From the cell containing the given text, extract its center point as [X, Y] coordinate. 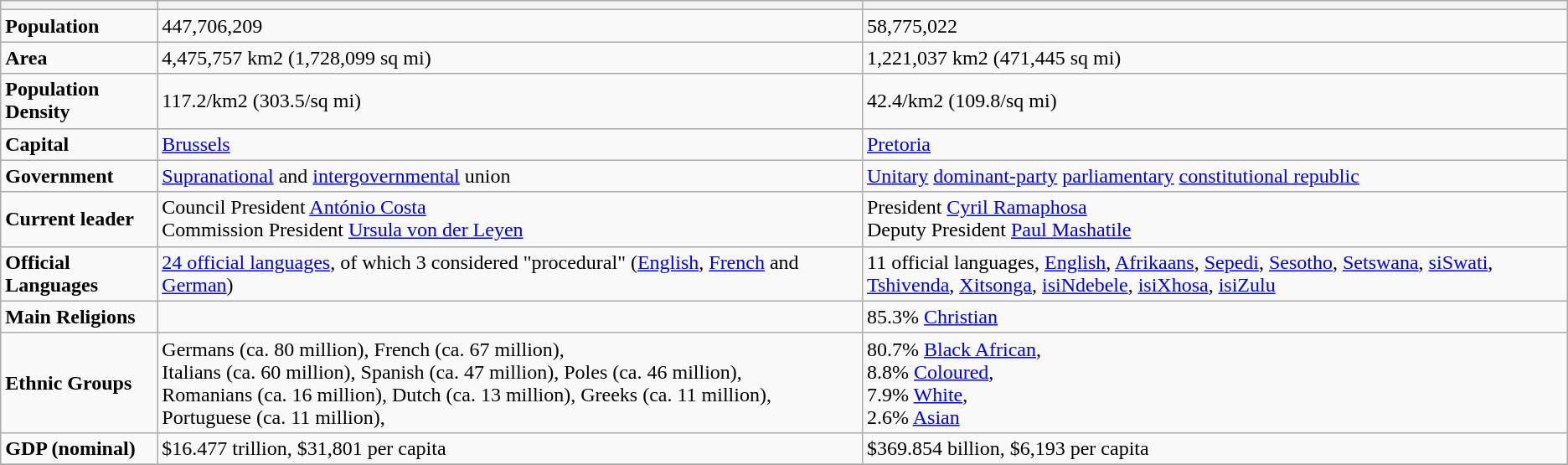
Government [79, 176]
Council President António CostaCommission President Ursula von der Leyen [510, 220]
11 official languages, English, Afrikaans, Sepedi, Sesotho, Setswana, siSwati, Tshivenda, Xitsonga, isiNdebele, isiXhosa, isiZulu [1215, 273]
$16.477 trillion, $31,801 per capita [510, 448]
80.7% Black African, 8.8% Coloured, 7.9% White, 2.6% Asian [1215, 382]
Main Religions [79, 317]
Supranational and intergovernmental union [510, 176]
447,706,209 [510, 26]
Area [79, 58]
Ethnic Groups [79, 382]
4,475,757 km2 (1,728,099 sq mi) [510, 58]
Capital [79, 144]
85.3% Christian [1215, 317]
$369.854 billion, $6,193 per capita [1215, 448]
Official Languages [79, 273]
GDP (nominal) [79, 448]
Current leader [79, 220]
President Cyril Ramaphosa Deputy President Paul Mashatile [1215, 220]
58,775,022 [1215, 26]
Brussels [510, 144]
Unitary dominant-party parliamentary constitutional republic [1215, 176]
Population Density [79, 101]
24 official languages, of which 3 considered "procedural" (English, French and German) [510, 273]
Pretoria [1215, 144]
42.4/km2 (109.8/sq mi) [1215, 101]
1,221,037 km2 (471,445 sq mi) [1215, 58]
Population [79, 26]
117.2/km2 (303.5/sq mi) [510, 101]
